Identify which cell holds the provided text, then report its (x, y) central coordinate. 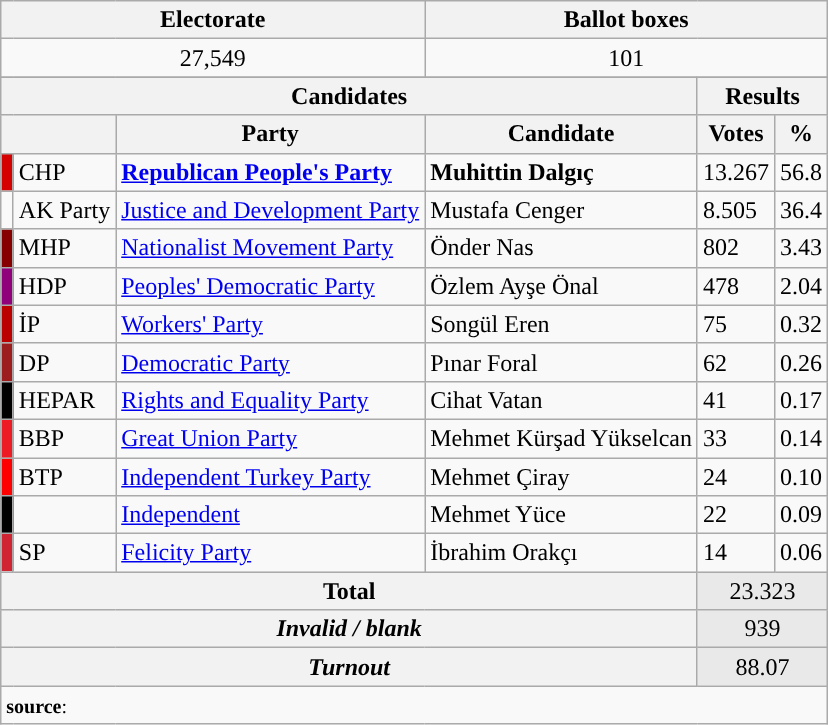
0.06 (802, 553)
24 (736, 477)
HDP (64, 286)
source: (414, 705)
23.323 (762, 591)
939 (762, 629)
0.17 (802, 400)
CHP (64, 172)
Invalid / blank (350, 629)
Mehmet Kürşad Yükselcan (562, 438)
36.4 (802, 210)
101 (626, 58)
Independent Turkey Party (270, 477)
0.26 (802, 362)
Candidates (350, 96)
Electorate (213, 20)
27,549 (213, 58)
AK Party (64, 210)
Felicity Party (270, 553)
0.14 (802, 438)
Mehmet Çiray (562, 477)
8.505 (736, 210)
Justice and Development Party (270, 210)
Mehmet Yüce (562, 515)
MHP (64, 248)
Turnout (350, 667)
33 (736, 438)
Democratic Party (270, 362)
478 (736, 286)
Peoples' Democratic Party (270, 286)
75 (736, 324)
Candidate (562, 134)
62 (736, 362)
Results (762, 96)
22 (736, 515)
BBP (64, 438)
Independent (270, 515)
BTP (64, 477)
0.09 (802, 515)
% (802, 134)
Mustafa Cenger (562, 210)
3.43 (802, 248)
Party (270, 134)
Özlem Ayşe Önal (562, 286)
41 (736, 400)
İP (64, 324)
2.04 (802, 286)
Total (350, 591)
802 (736, 248)
56.8 (802, 172)
0.10 (802, 477)
Muhittin Dalgıç (562, 172)
0.32 (802, 324)
Votes (736, 134)
Ballot boxes (626, 20)
DP (64, 362)
Republican People's Party (270, 172)
Rights and Equality Party (270, 400)
13.267 (736, 172)
Songül Eren (562, 324)
Nationalist Movement Party (270, 248)
14 (736, 553)
SP (64, 553)
İbrahim Orakçı (562, 553)
HEPAR (64, 400)
Cihat Vatan (562, 400)
Pınar Foral (562, 362)
Great Union Party (270, 438)
Önder Nas (562, 248)
Workers' Party (270, 324)
88.07 (762, 667)
